Determine the [X, Y] coordinate at the center of the cell enclosing the given text.  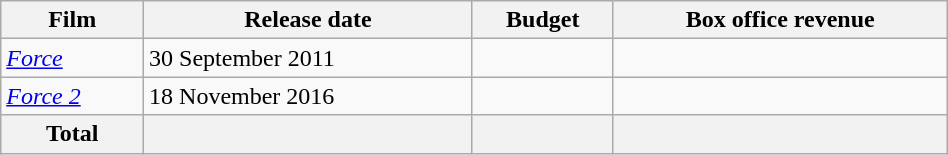
Total [72, 134]
Film [72, 20]
Force [72, 58]
Force 2 [72, 96]
30 September 2011 [308, 58]
Budget [542, 20]
Box office revenue [780, 20]
18 November 2016 [308, 96]
Release date [308, 20]
